Provide the (x, y) coordinate of the cell's center where the given text is located.  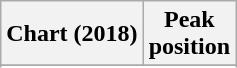
Chart (2018) (72, 34)
Peak position (189, 34)
